For the text-containing cell, return its midpoint in [x, y] coordinate format. 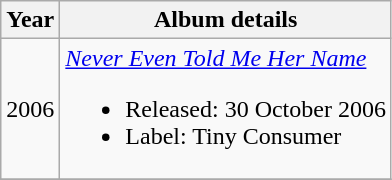
Album details [226, 20]
Never Even Told Me Her NameReleased: 30 October 2006Label: Tiny Consumer [226, 109]
2006 [30, 109]
Year [30, 20]
